Find where the given text appears and provide that cell's center as (X, Y) coordinate. 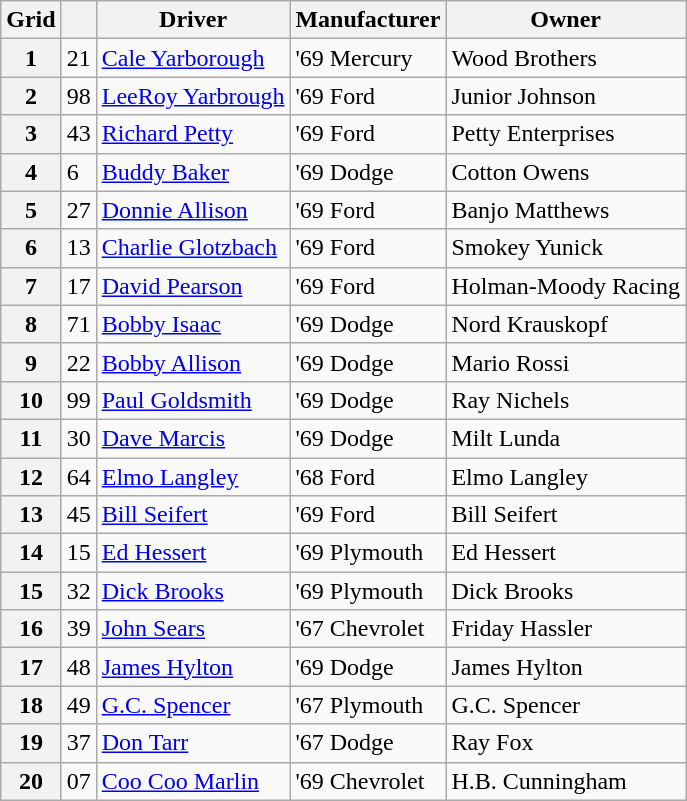
Ray Fox (566, 743)
2 (31, 96)
Holman-Moody Racing (566, 286)
45 (78, 515)
8 (31, 324)
16 (31, 629)
Paul Goldsmith (193, 400)
Banjo Matthews (566, 210)
43 (78, 134)
Cotton Owens (566, 172)
Ray Nichels (566, 400)
Buddy Baker (193, 172)
Manufacturer (368, 20)
Mario Rossi (566, 362)
3 (31, 134)
Richard Petty (193, 134)
99 (78, 400)
'69 Chevrolet (368, 781)
H.B. Cunningham (566, 781)
11 (31, 438)
10 (31, 400)
LeeRoy Yarbrough (193, 96)
Grid (31, 20)
9 (31, 362)
19 (31, 743)
48 (78, 667)
32 (78, 591)
1 (31, 58)
14 (31, 553)
Petty Enterprises (566, 134)
'67 Plymouth (368, 705)
07 (78, 781)
'68 Ford (368, 477)
Smokey Yunick (566, 248)
7 (31, 286)
20 (31, 781)
30 (78, 438)
Cale Yarborough (193, 58)
Dave Marcis (193, 438)
Wood Brothers (566, 58)
12 (31, 477)
71 (78, 324)
98 (78, 96)
David Pearson (193, 286)
Coo Coo Marlin (193, 781)
Friday Hassler (566, 629)
Donnie Allison (193, 210)
39 (78, 629)
John Sears (193, 629)
Driver (193, 20)
Don Tarr (193, 743)
21 (78, 58)
22 (78, 362)
Nord Krauskopf (566, 324)
27 (78, 210)
'67 Dodge (368, 743)
Junior Johnson (566, 96)
4 (31, 172)
Owner (566, 20)
18 (31, 705)
'69 Mercury (368, 58)
5 (31, 210)
64 (78, 477)
49 (78, 705)
'67 Chevrolet (368, 629)
Bobby Isaac (193, 324)
Milt Lunda (566, 438)
37 (78, 743)
Bobby Allison (193, 362)
Charlie Glotzbach (193, 248)
